Find where the given text appears and provide that cell's center as (x, y) coordinate. 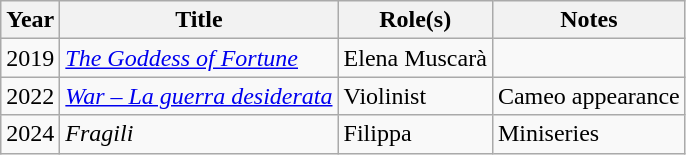
Notes (588, 20)
2022 (30, 96)
War – La guerra desiderata (199, 96)
The Goddess of Fortune (199, 58)
Year (30, 20)
2019 (30, 58)
Violinist (415, 96)
Title (199, 20)
Role(s) (415, 20)
Cameo appearance (588, 96)
Elena Muscarà (415, 58)
2024 (30, 134)
Fragili (199, 134)
Miniseries (588, 134)
Filippa (415, 134)
